Scan for the cell matching the given text and deliver its (x, y) coordinate at center. 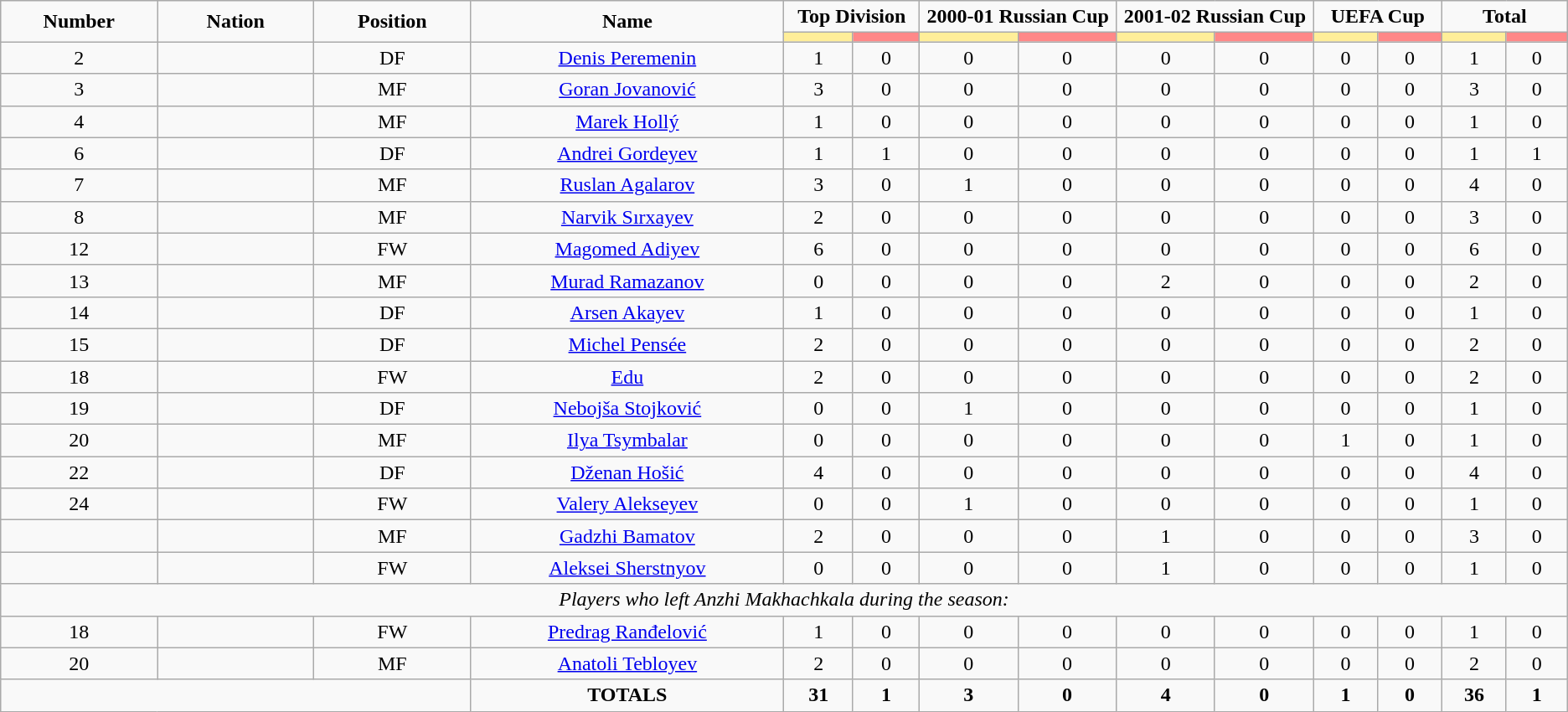
19 (79, 409)
Anatoli Tebloyev (627, 663)
Marek Hollý (627, 121)
Nation (236, 22)
Denis Peremenin (627, 58)
Arsen Akayev (627, 312)
Murad Ramazanov (627, 281)
12 (79, 249)
Valery Alekseyev (627, 504)
Ilya Tsymbalar (627, 441)
36 (1474, 695)
2000-01 Russian Cup (1019, 17)
Andrei Gordeyev (627, 153)
Magomed Adiyev (627, 249)
Aleksei Sherstnyov (627, 568)
TOTALS (627, 695)
Gadzhi Bamatov (627, 536)
2001-02 Russian Cup (1215, 17)
Total (1504, 17)
22 (79, 472)
Predrag Ranđelović (627, 632)
24 (79, 504)
Goran Jovanović (627, 90)
Edu (627, 376)
15 (79, 344)
Michel Pensée (627, 344)
8 (79, 217)
UEFA Cup (1377, 17)
7 (79, 185)
Nebojša Stojković (627, 409)
Ruslan Agalarov (627, 185)
Name (627, 22)
Players who left Anzhi Makhachkala during the season: (784, 600)
Number (79, 22)
14 (79, 312)
31 (818, 695)
Position (392, 22)
Narvik Sırxayev (627, 217)
13 (79, 281)
Dženan Hošić (627, 472)
Top Division (852, 17)
